Determine the (x, y) coordinate at the center of the cell enclosing the given text.  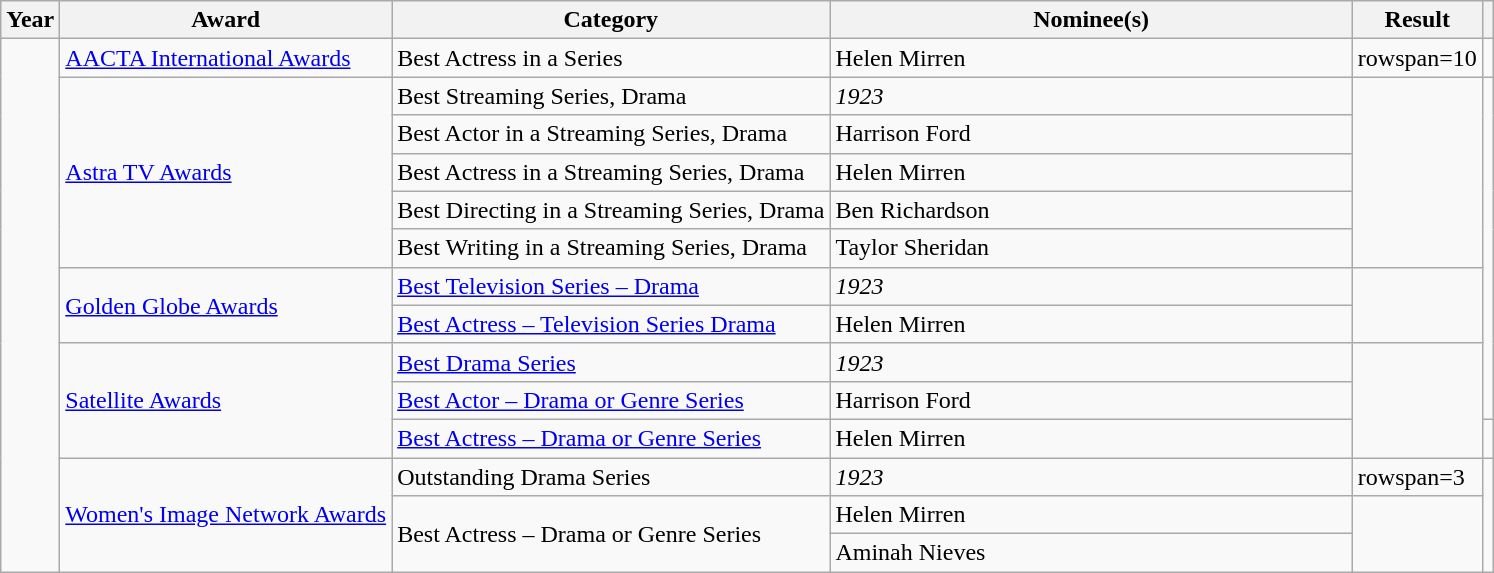
Category (611, 20)
Best Actor – Drama or Genre Series (611, 400)
Award (226, 20)
Best Directing in a Streaming Series, Drama (611, 210)
Best Actress in a Streaming Series, Drama (611, 172)
Astra TV Awards (226, 172)
Taylor Sheridan (1091, 248)
Aminah Nieves (1091, 553)
Best Streaming Series, Drama (611, 96)
Year (30, 20)
Best Television Series – Drama (611, 286)
Outstanding Drama Series (611, 477)
Result (1417, 20)
Best Actress – Television Series Drama (611, 324)
Nominee(s) (1091, 20)
Women's Image Network Awards (226, 515)
Golden Globe Awards (226, 305)
rowspan=10 (1417, 58)
Best Drama Series (611, 362)
rowspan=3 (1417, 477)
Best Actor in a Streaming Series, Drama (611, 134)
Best Writing in a Streaming Series, Drama (611, 248)
AACTA International Awards (226, 58)
Ben Richardson (1091, 210)
Best Actress in a Series (611, 58)
Satellite Awards (226, 400)
